Pinpoint the cell where the given text exists, returning its (X, Y) midpoint coordinate. 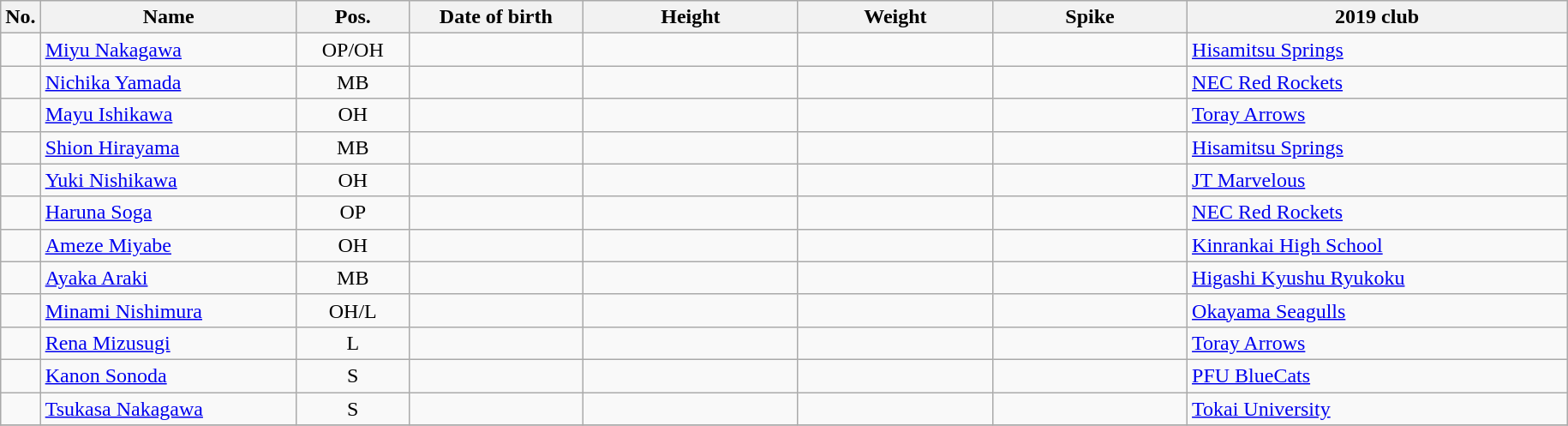
2019 club (1378, 17)
L (353, 343)
No. (21, 17)
Nichika Yamada (168, 82)
Haruna Soga (168, 213)
Minami Nishimura (168, 310)
OP (353, 213)
Ayaka Araki (168, 278)
OP/OH (353, 50)
Yuki Nishikawa (168, 180)
Date of birth (495, 17)
OH/L (353, 310)
Tsukasa Nakagawa (168, 409)
Rena Mizusugi (168, 343)
Mayu Ishikawa (168, 115)
Kinrankai High School (1378, 245)
Miyu Nakagawa (168, 50)
Pos. (353, 17)
Shion Hirayama (168, 147)
Tokai University (1378, 409)
Name (168, 17)
Spike (1090, 17)
Okayama Seagulls (1378, 310)
Ameze Miyabe (168, 245)
Weight (895, 17)
JT Marvelous (1378, 180)
Kanon Sonoda (168, 375)
PFU BlueCats (1378, 375)
Height (691, 17)
Higashi Kyushu Ryukoku (1378, 278)
